Return the (X, Y) coordinate for the center point of the cell that contains the specified text.  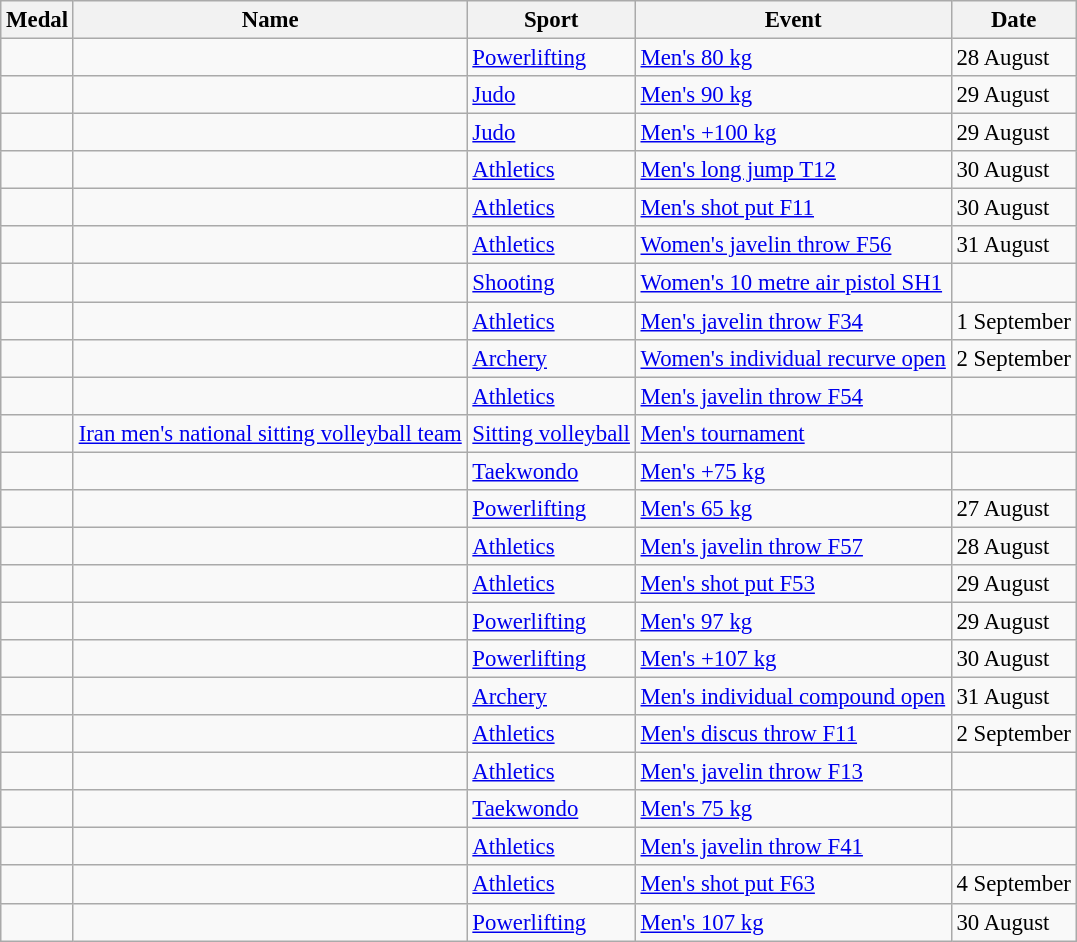
Men's 107 kg (793, 922)
Women's individual recurve open (793, 358)
1 September (1014, 321)
Men's 97 kg (793, 621)
Women's javelin throw F56 (793, 245)
Men's javelin throw F13 (793, 772)
Men's 65 kg (793, 509)
Women's 10 metre air pistol SH1 (793, 283)
Shooting (551, 283)
Men's shot put F11 (793, 208)
Men's shot put F53 (793, 584)
Men's javelin throw F54 (793, 396)
Men's javelin throw F34 (793, 321)
Sport (551, 20)
Event (793, 20)
Date (1014, 20)
Men's +107 kg (793, 659)
Men's 75 kg (793, 809)
Men's javelin throw F41 (793, 847)
Medal (38, 20)
4 September (1014, 885)
Men's individual compound open (793, 697)
Men's 80 kg (793, 58)
Men's 90 kg (793, 95)
Men's discus throw F11 (793, 734)
Iran men's national sitting volleyball team (270, 433)
Men's tournament (793, 433)
Men's +75 kg (793, 471)
Men's +100 kg (793, 133)
Name (270, 20)
27 August (1014, 509)
Sitting volleyball (551, 433)
Men's shot put F63 (793, 885)
Men's long jump T12 (793, 170)
Men's javelin throw F57 (793, 546)
